Output the (x, y) coordinate of the center of the cell containing the given text.  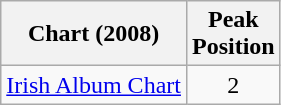
Irish Album Chart (94, 85)
Chart (2008) (94, 34)
Peak Position (233, 34)
2 (233, 85)
